Provide the [X, Y] coordinate of the cell's center where the given text is located.  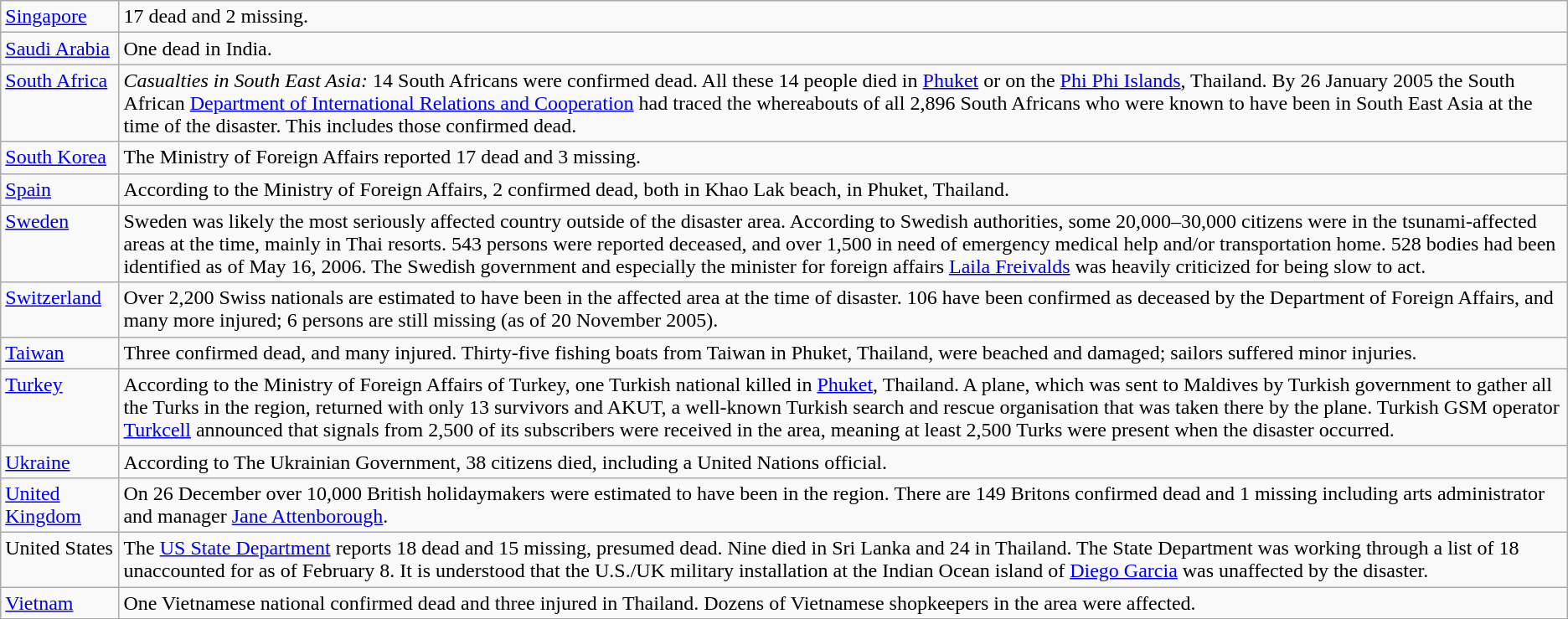
17 dead and 2 missing. [843, 17]
Switzerland [60, 310]
Spain [60, 189]
According to the Ministry of Foreign Affairs, 2 confirmed dead, both in Khao Lak beach, in Phuket, Thailand. [843, 189]
Singapore [60, 17]
South Africa [60, 103]
United States [60, 560]
Ukraine [60, 462]
United Kingdom [60, 504]
According to The Ukrainian Government, 38 citizens died, including a United Nations official. [843, 462]
Turkey [60, 407]
Sweden [60, 244]
Saudi Arabia [60, 49]
One Vietnamese national confirmed dead and three injured in Thailand. Dozens of Vietnamese shopkeepers in the area were affected. [843, 602]
Vietnam [60, 602]
South Korea [60, 157]
The Ministry of Foreign Affairs reported 17 dead and 3 missing. [843, 157]
One dead in India. [843, 49]
Taiwan [60, 353]
